Scan for the cell matching the given text and deliver its (X, Y) coordinate at center. 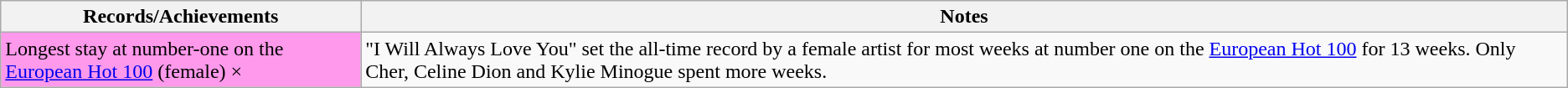
Notes (965, 17)
Longest stay at number-one on the European Hot 100 (female) × (181, 60)
Records/Achievements (181, 17)
